Pinpoint the cell where the given text exists, returning its (X, Y) midpoint coordinate. 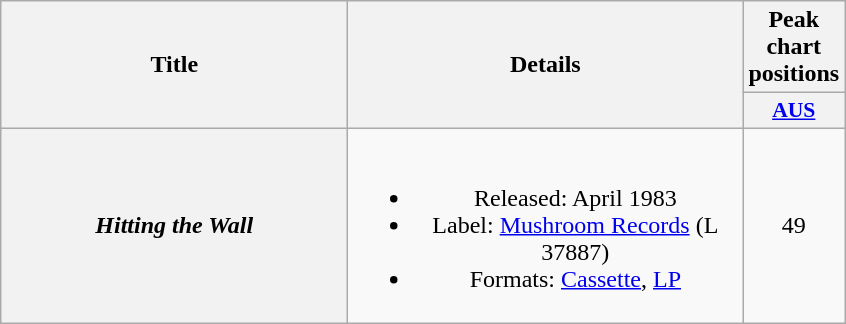
49 (794, 225)
Hitting the Wall (174, 225)
AUS (794, 111)
Released: April 1983Label: Mushroom Records (L 37887)Formats: Cassette, LP (546, 225)
Title (174, 65)
Peak chart positions (794, 47)
Details (546, 65)
